Provide the (X, Y) coordinate of the cell's center where the given text is located.  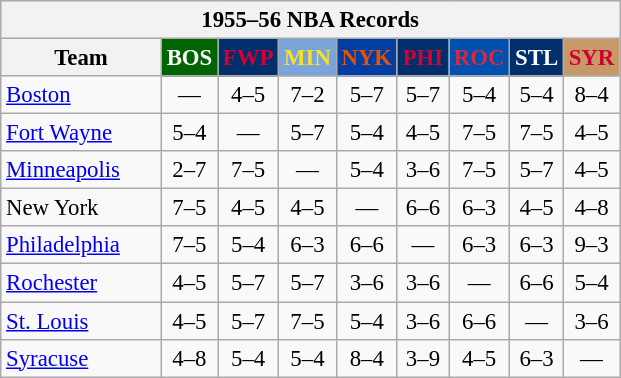
2–7 (189, 170)
7–2 (308, 95)
ROC (478, 58)
PHI (422, 58)
BOS (189, 58)
Philadelphia (82, 245)
Fort Wayne (82, 133)
Rochester (82, 283)
Boston (82, 95)
1955–56 NBA Records (310, 20)
SYR (591, 58)
9–3 (591, 245)
3–9 (422, 358)
New York (82, 208)
St. Louis (82, 321)
Minneapolis (82, 170)
Syracuse (82, 358)
NYK (366, 58)
MIN (308, 58)
FWP (248, 58)
STL (537, 58)
Team (82, 58)
